Find where the given text appears and provide that cell's center as [X, Y] coordinate. 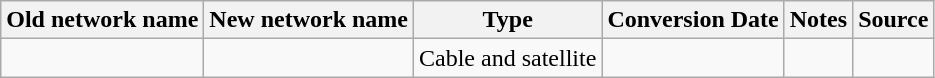
Conversion Date [693, 20]
Type [508, 20]
Cable and satellite [508, 58]
Notes [818, 20]
Old network name [102, 20]
New network name [309, 20]
Source [894, 20]
